Determine the [X, Y] coordinate at the center of the cell enclosing the given text.  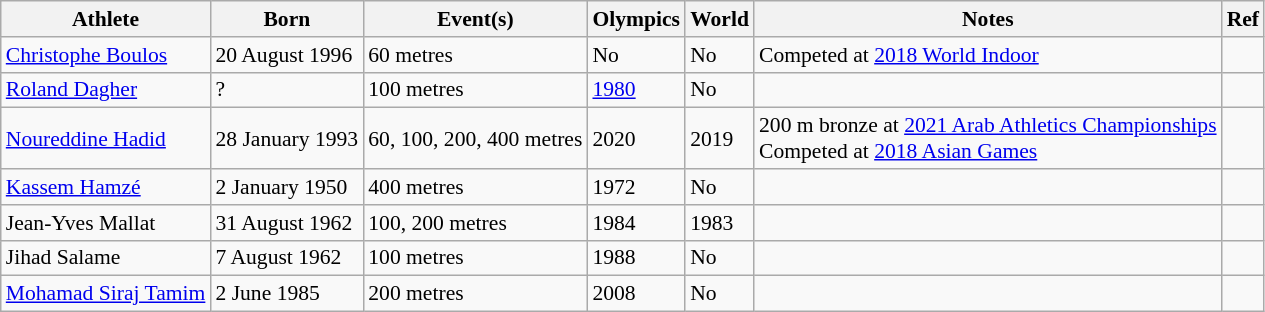
World [720, 19]
60, 100, 200, 400 metres [475, 138]
1984 [636, 223]
200 metres [475, 294]
Ref [1243, 19]
Competed at 2018 World Indoor [988, 55]
Christophe Boulos [106, 55]
Mohamad Siraj Tamim [106, 294]
Jihad Salame [106, 258]
60 metres [475, 55]
31 August 1962 [286, 223]
7 August 1962 [286, 258]
Kassem Hamzé [106, 187]
1983 [720, 223]
1980 [636, 90]
2020 [636, 138]
Jean-Yves Mallat [106, 223]
20 August 1996 [286, 55]
2 January 1950 [286, 187]
200 m bronze at 2021 Arab Athletics ChampionshipsCompeted at 2018 Asian Games [988, 138]
400 metres [475, 187]
Athlete [106, 19]
Roland Dagher [106, 90]
2019 [720, 138]
100, 200 metres [475, 223]
1988 [636, 258]
Noureddine Hadid [106, 138]
Born [286, 19]
2 June 1985 [286, 294]
Event(s) [475, 19]
28 January 1993 [286, 138]
? [286, 90]
1972 [636, 187]
Olympics [636, 19]
2008 [636, 294]
Notes [988, 19]
